Extract the [X, Y] coordinate from the center of the cell holding the provided text.  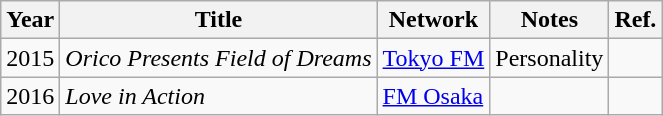
2015 [30, 58]
Network [434, 20]
Ref. [636, 20]
Love in Action [218, 96]
Year [30, 20]
FM Osaka [434, 96]
Tokyo FM [434, 58]
Personality [550, 58]
2016 [30, 96]
Notes [550, 20]
Orico Presents Field of Dreams [218, 58]
Title [218, 20]
